Identify which cell holds the provided text, then report its (X, Y) central coordinate. 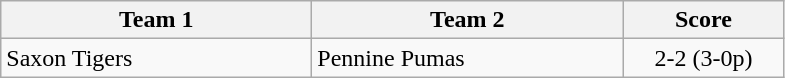
Score (704, 20)
2-2 (3-0p) (704, 58)
Team 2 (468, 20)
Saxon Tigers (156, 58)
Pennine Pumas (468, 58)
Team 1 (156, 20)
